Find where the given text appears and provide that cell's center as (x, y) coordinate. 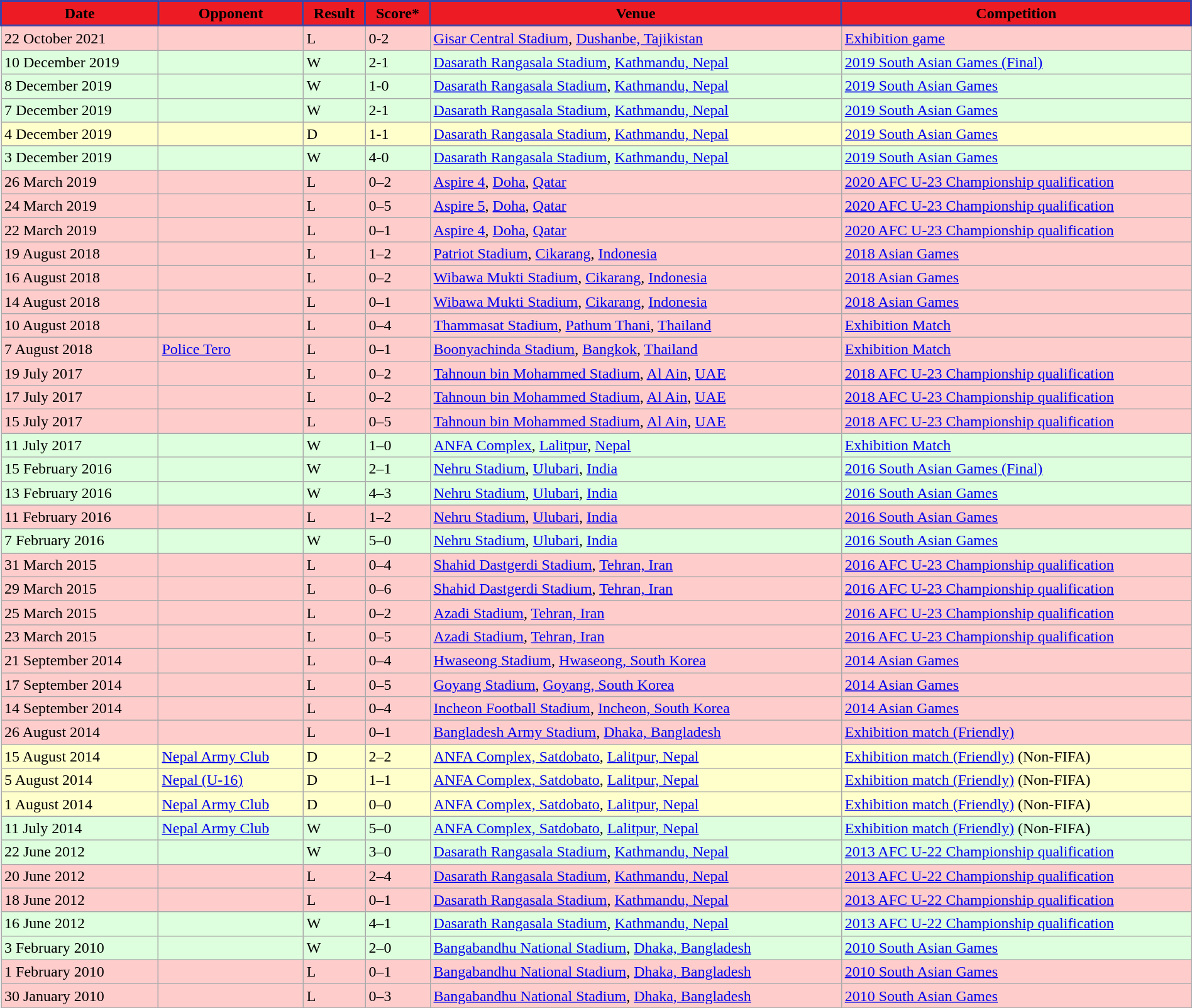
19 July 2017 (80, 374)
10 August 2018 (80, 326)
Competition (1016, 14)
4 December 2019 (80, 134)
30 January 2010 (80, 995)
2019 South Asian Games (Final) (1016, 62)
Result (334, 14)
Patriot Stadium, Cikarang, Indonesia (636, 253)
0-2 (397, 38)
15 July 2017 (80, 421)
4–1 (397, 924)
Gisar Central Stadium, Dushanbe, Tajikistan (636, 38)
14 September 2014 (80, 709)
1 February 2010 (80, 972)
Venue (636, 14)
25 March 2015 (80, 612)
2–1 (397, 469)
24 March 2019 (80, 206)
15 August 2014 (80, 756)
Aspire 5, Doha, Qatar (636, 206)
20 June 2012 (80, 876)
2016 South Asian Games (Final) (1016, 469)
7 August 2018 (80, 350)
26 August 2014 (80, 733)
Date (80, 14)
22 October 2021 (80, 38)
0–0 (397, 804)
Score* (397, 14)
29 March 2015 (80, 589)
7 December 2019 (80, 110)
31 March 2015 (80, 565)
3–0 (397, 852)
0–3 (397, 995)
Thammasat Stadium, Pathum Thani, Thailand (636, 326)
17 September 2014 (80, 685)
16 June 2012 (80, 924)
1–0 (397, 445)
Hwaseong Stadium, Hwaseong, South Korea (636, 660)
11 February 2016 (80, 517)
3 February 2010 (80, 948)
22 March 2019 (80, 230)
Boonyachinda Stadium, Bangkok, Thailand (636, 350)
1-0 (397, 86)
Goyang Stadium, Goyang, South Korea (636, 685)
23 March 2015 (80, 636)
Nepal (U-16) (231, 780)
1 August 2014 (80, 804)
4–3 (397, 493)
16 August 2018 (80, 277)
5 August 2014 (80, 780)
Bangladesh Army Stadium, Dhaka, Bangladesh (636, 733)
26 March 2019 (80, 182)
19 August 2018 (80, 253)
Police Tero (231, 350)
Opponent (231, 14)
Exhibition game (1016, 38)
13 February 2016 (80, 493)
Exhibition match (Friendly) (1016, 733)
7 February 2016 (80, 541)
22 June 2012 (80, 852)
1-1 (397, 134)
ANFA Complex, Lalitpur, Nepal (636, 445)
Incheon Football Stadium, Incheon, South Korea (636, 709)
11 July 2017 (80, 445)
2–4 (397, 876)
10 December 2019 (80, 62)
2–0 (397, 948)
11 July 2014 (80, 828)
0–6 (397, 589)
8 December 2019 (80, 86)
18 June 2012 (80, 900)
3 December 2019 (80, 158)
14 August 2018 (80, 301)
1–1 (397, 780)
21 September 2014 (80, 660)
17 July 2017 (80, 397)
4-0 (397, 158)
15 February 2016 (80, 469)
2–2 (397, 756)
